Detect which cell encompasses the target text, then output its (x, y) center coordinate. 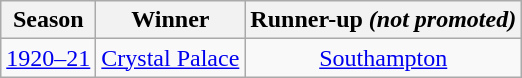
Crystal Palace (170, 58)
Runner-up (not promoted) (384, 20)
Southampton (384, 58)
Season (48, 20)
Winner (170, 20)
1920–21 (48, 58)
